For the text-containing cell, return its midpoint in [x, y] coordinate format. 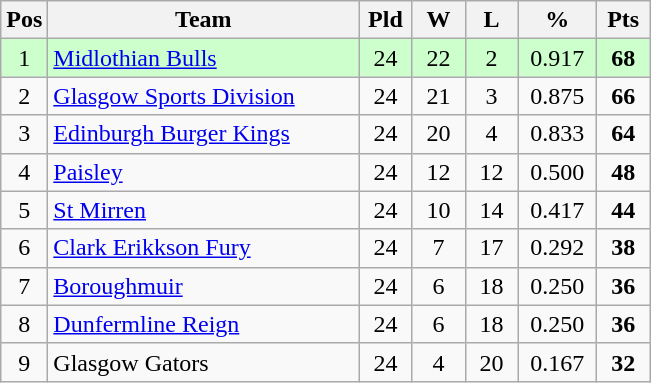
0.292 [558, 248]
Pld [386, 20]
21 [438, 96]
Paisley [204, 172]
0.167 [558, 362]
9 [24, 362]
Team [204, 20]
L [492, 20]
38 [624, 248]
68 [624, 58]
Boroughmuir [204, 286]
W [438, 20]
1 [24, 58]
Dunfermline Reign [204, 324]
Glasgow Gators [204, 362]
0.917 [558, 58]
0.500 [558, 172]
0.875 [558, 96]
Glasgow Sports Division [204, 96]
32 [624, 362]
22 [438, 58]
% [558, 20]
14 [492, 210]
Midlothian Bulls [204, 58]
0.833 [558, 134]
Pos [24, 20]
8 [24, 324]
64 [624, 134]
St Mirren [204, 210]
10 [438, 210]
Edinburgh Burger Kings [204, 134]
17 [492, 248]
48 [624, 172]
66 [624, 96]
5 [24, 210]
Pts [624, 20]
0.417 [558, 210]
Clark Erikkson Fury [204, 248]
44 [624, 210]
